Search for the cell housing the specified text and yield its [X, Y] center coordinate. 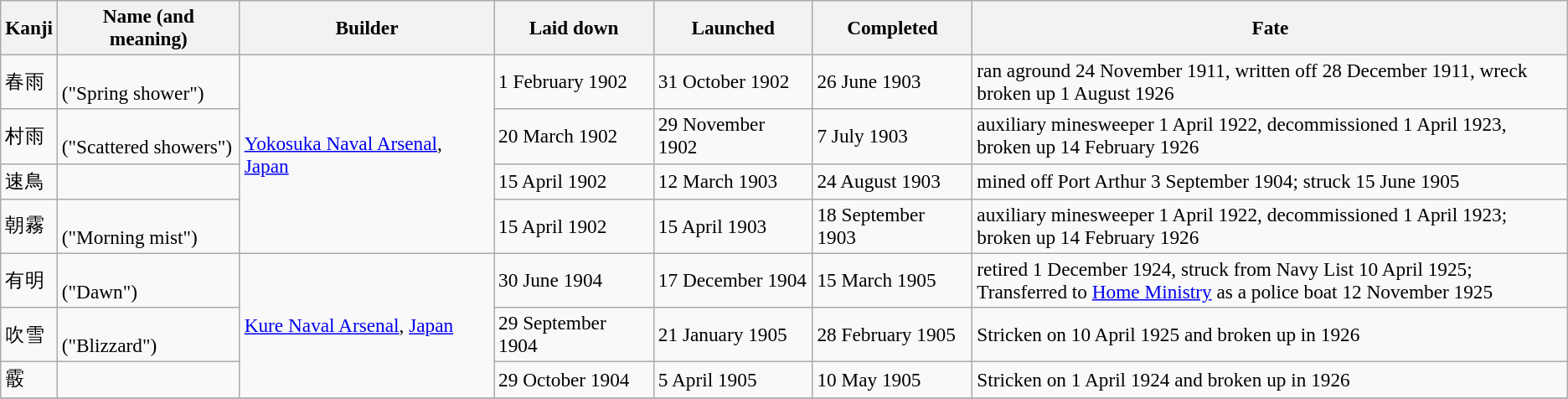
Stricken on 1 April 1924 and broken up in 1926 [1270, 379]
retired 1 December 1924, struck from Navy List 10 April 1925; Transferred to Home Ministry as a police boat 12 November 1925 [1270, 280]
Name (and meaning) [148, 27]
吹雪 [29, 334]
Kure Naval Arsenal, Japan [367, 325]
30 June 1904 [575, 280]
10 May 1905 [893, 379]
Yokosuka Naval Arsenal, Japan [367, 154]
Completed [893, 27]
15 March 1905 [893, 280]
速鳥 [29, 181]
("Blizzard") [148, 334]
7 July 1903 [893, 136]
朝霧 [29, 226]
Laid down [575, 27]
mined off Port Arthur 3 September 1904; struck 15 June 1905 [1270, 181]
("Spring shower") [148, 82]
1 February 1902 [575, 82]
Launched [733, 27]
有明 [29, 280]
28 February 1905 [893, 334]
24 August 1903 [893, 181]
auxiliary minesweeper 1 April 1922, decommissioned 1 April 1923, broken up 14 February 1926 [1270, 136]
Kanji [29, 27]
ran aground 24 November 1911, written off 28 December 1911, wreck broken up 1 August 1926 [1270, 82]
("Morning mist") [148, 226]
霰 [29, 379]
20 March 1902 [575, 136]
29 October 1904 [575, 379]
26 June 1903 [893, 82]
15 April 1903 [733, 226]
auxiliary minesweeper 1 April 1922, decommissioned 1 April 1923; broken up 14 February 1926 [1270, 226]
Builder [367, 27]
21 January 1905 [733, 334]
5 April 1905 [733, 379]
29 November 1902 [733, 136]
春雨 [29, 82]
29 September 1904 [575, 334]
Stricken on 10 April 1925 and broken up in 1926 [1270, 334]
12 March 1903 [733, 181]
村雨 [29, 136]
("Scattered showers") [148, 136]
18 September 1903 [893, 226]
("Dawn") [148, 280]
31 October 1902 [733, 82]
Fate [1270, 27]
17 December 1904 [733, 280]
